Find where the given text appears and provide that cell's center as (x, y) coordinate. 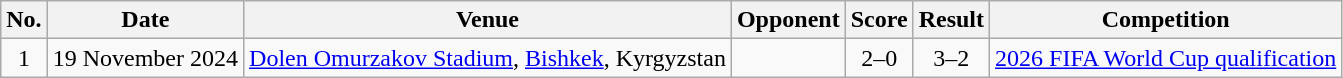
2026 FIFA World Cup qualification (1166, 58)
Competition (1166, 20)
No. (24, 20)
Opponent (788, 20)
Date (145, 20)
3–2 (951, 58)
2–0 (879, 58)
Result (951, 20)
19 November 2024 (145, 58)
Dolen Omurzakov Stadium, Bishkek, Kyrgyzstan (488, 58)
1 (24, 58)
Score (879, 20)
Venue (488, 20)
